Return (X, Y) of the center of cell containing provided text 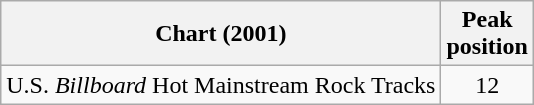
Peakposition (487, 34)
12 (487, 85)
Chart (2001) (221, 34)
U.S. Billboard Hot Mainstream Rock Tracks (221, 85)
